Return [X, Y] of the center of cell containing provided text 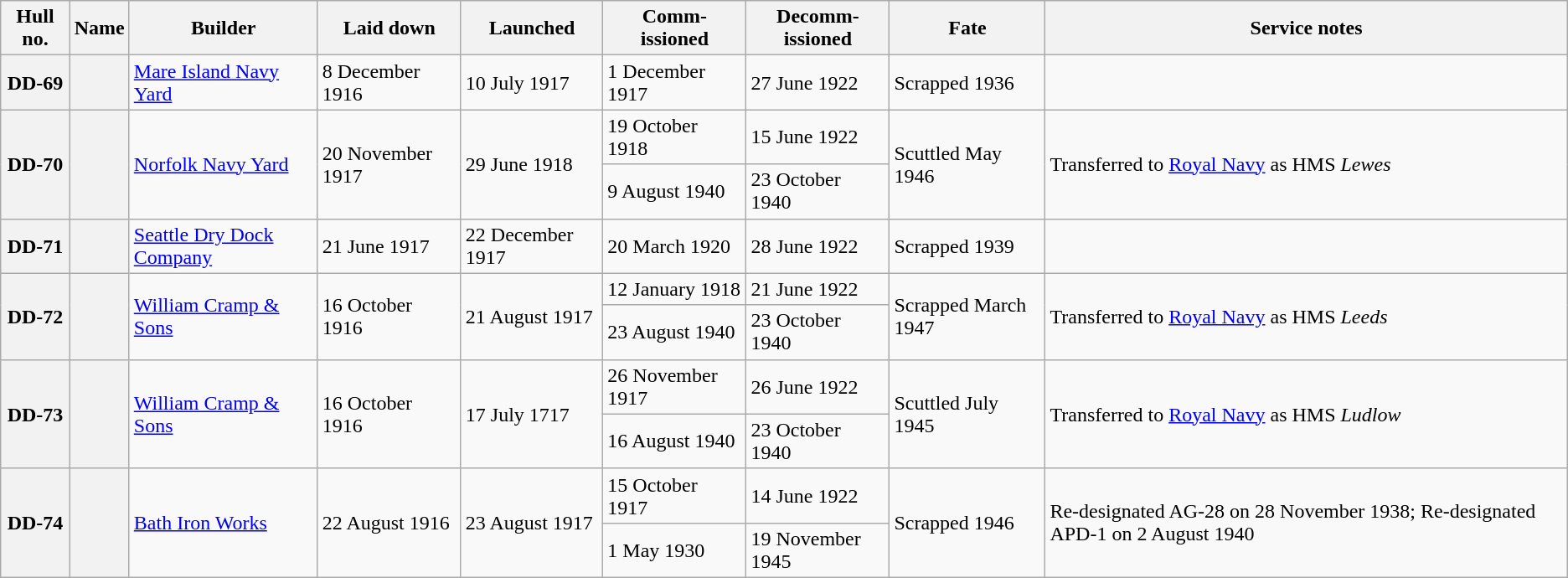
Decomm-issioned [818, 28]
Service notes [1307, 28]
29 June 1918 [532, 164]
19 October 1918 [675, 137]
20 March 1920 [675, 246]
DD-74 [35, 523]
Laid down [389, 28]
Bath Iron Works [223, 523]
16 August 1940 [675, 441]
20 November 1917 [389, 164]
Comm-issioned [675, 28]
22 December 1917 [532, 246]
Transferred to Royal Navy as HMS Leeds [1307, 317]
Seattle Dry Dock Company [223, 246]
Scrapped 1946 [967, 523]
Scrapped 1939 [967, 246]
Scrapped 1936 [967, 82]
15 October 1917 [675, 496]
DD-69 [35, 82]
1 May 1930 [675, 550]
Name [99, 28]
Transferred to Royal Navy as HMS Ludlow [1307, 414]
23 August 1917 [532, 523]
Scuttled July 1945 [967, 414]
Transferred to Royal Navy as HMS Lewes [1307, 164]
Scrapped March 1947 [967, 317]
10 July 1917 [532, 82]
Re-designated AG-28 on 28 November 1938; Re-designated APD-1 on 2 August 1940 [1307, 523]
14 June 1922 [818, 496]
21 June 1917 [389, 246]
Norfolk Navy Yard [223, 164]
12 January 1918 [675, 289]
23 August 1940 [675, 332]
Builder [223, 28]
26 November 1917 [675, 387]
15 June 1922 [818, 137]
1 December 1917 [675, 82]
Fate [967, 28]
21 August 1917 [532, 317]
DD-72 [35, 317]
9 August 1940 [675, 191]
21 June 1922 [818, 289]
Hull no. [35, 28]
17 July 1717 [532, 414]
8 December 1916 [389, 82]
DD-71 [35, 246]
22 August 1916 [389, 523]
DD-70 [35, 164]
DD-73 [35, 414]
Scuttled May 1946 [967, 164]
27 June 1922 [818, 82]
19 November 1945 [818, 550]
28 June 1922 [818, 246]
Launched [532, 28]
26 June 1922 [818, 387]
Mare Island Navy Yard [223, 82]
